Scan for the cell matching the given text and deliver its (X, Y) coordinate at center. 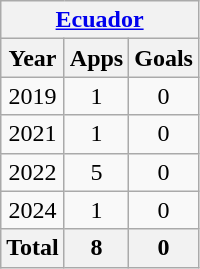
5 (96, 172)
2024 (33, 210)
2019 (33, 96)
Apps (96, 58)
Total (33, 248)
Ecuador (100, 20)
Year (33, 58)
2022 (33, 172)
8 (96, 248)
Goals (164, 58)
2021 (33, 134)
